From the cell containing the given text, extract its center point as [x, y] coordinate. 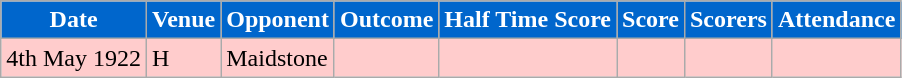
4th May 1922 [74, 58]
Date [74, 20]
Score [651, 20]
Outcome [386, 20]
Half Time Score [528, 20]
Scorers [728, 20]
Opponent [278, 20]
Maidstone [278, 58]
Venue [183, 20]
Attendance [836, 20]
H [183, 58]
